Return the [x, y] coordinate for the center point of the cell that contains the specified text.  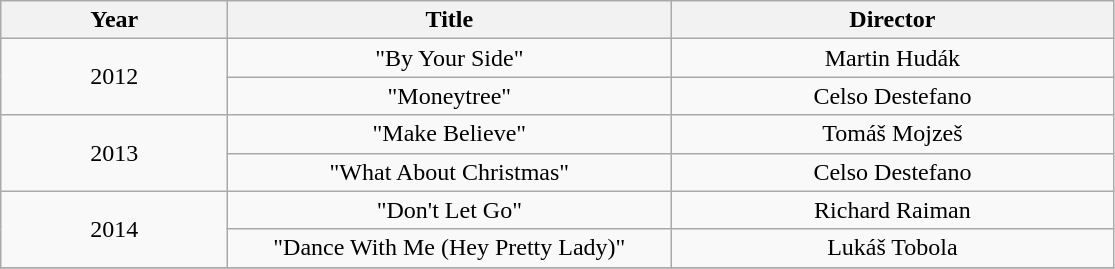
"Make Believe" [450, 134]
"Moneytree" [450, 96]
"What About Christmas" [450, 172]
Director [892, 20]
Lukáš Tobola [892, 248]
Richard Raiman [892, 210]
Year [114, 20]
2012 [114, 77]
"By Your Side" [450, 58]
Tomáš Mojzeš [892, 134]
2014 [114, 229]
Martin Hudák [892, 58]
"Dance With Me (Hey Pretty Lady)" [450, 248]
"Don't Let Go" [450, 210]
Title [450, 20]
2013 [114, 153]
